Return [X, Y] of the center of cell containing provided text 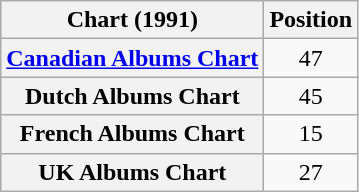
French Albums Chart [132, 134]
27 [311, 172]
47 [311, 58]
UK Albums Chart [132, 172]
Chart (1991) [132, 20]
Position [311, 20]
45 [311, 96]
Dutch Albums Chart [132, 96]
15 [311, 134]
Canadian Albums Chart [132, 58]
